Provide the (x, y) coordinate of the cell's center where the given text is located.  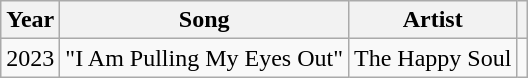
The Happy Soul (432, 58)
2023 (30, 58)
Song (204, 20)
Year (30, 20)
Artist (432, 20)
"I Am Pulling My Eyes Out" (204, 58)
